Determine the [x, y] coordinate at the center of the cell enclosing the given text.  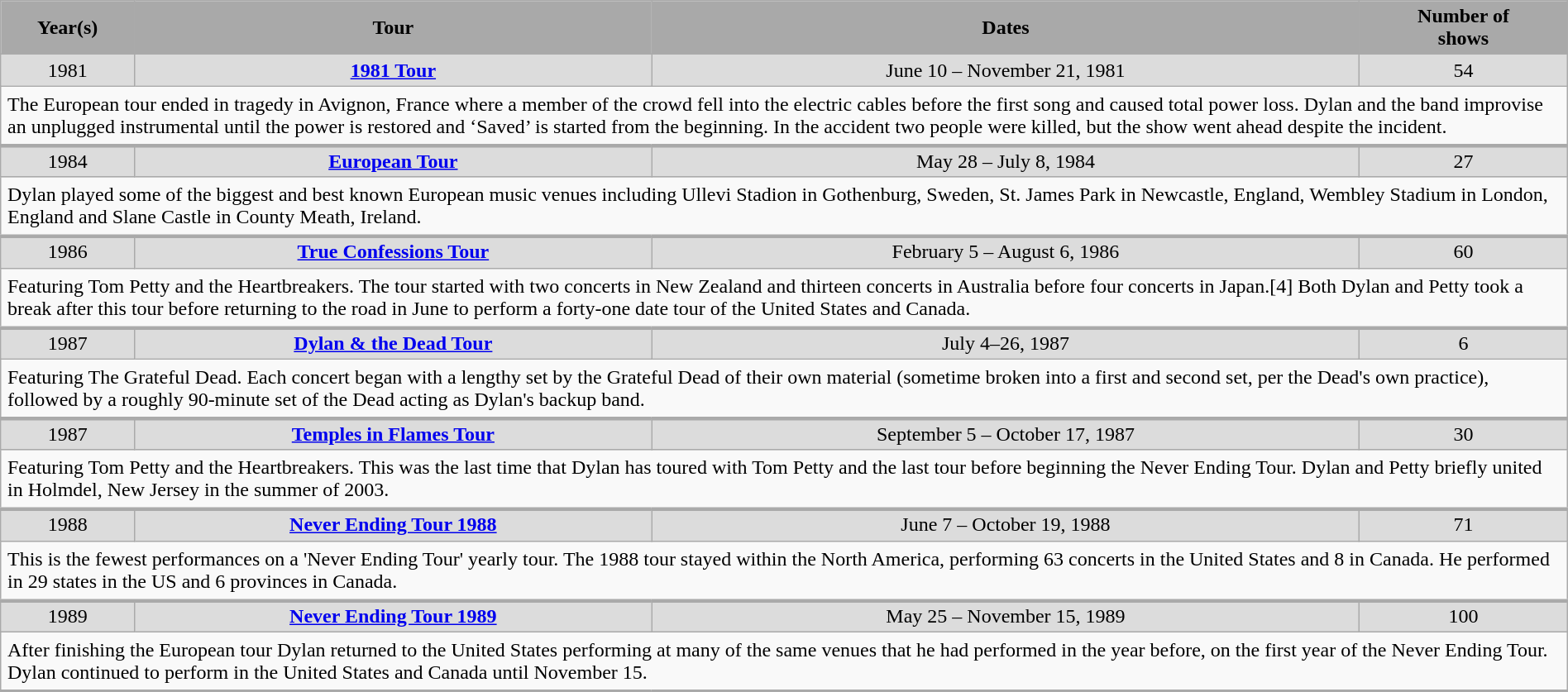
May 25 – November 15, 1989 [1006, 616]
February 5 – August 6, 1986 [1006, 252]
27 [1464, 161]
Never Ending Tour 1989 [394, 616]
6 [1464, 343]
June 7 – October 19, 1988 [1006, 525]
54 [1464, 70]
1981 Tour [394, 70]
Temples in Flames Tour [394, 434]
Never Ending Tour 1988 [394, 525]
1981 [68, 70]
Year(s) [68, 28]
May 28 – July 8, 1984 [1006, 161]
July 4–26, 1987 [1006, 343]
100 [1464, 616]
1989 [68, 616]
71 [1464, 525]
Dylan & the Dead Tour [394, 343]
European Tour [394, 161]
1988 [68, 525]
Number ofshows [1464, 28]
Dates [1006, 28]
30 [1464, 434]
1986 [68, 252]
1984 [68, 161]
60 [1464, 252]
June 10 – November 21, 1981 [1006, 70]
Tour [394, 28]
True Confessions Tour [394, 252]
September 5 – October 17, 1987 [1006, 434]
